For the text-containing cell, return its midpoint in [X, Y] coordinate format. 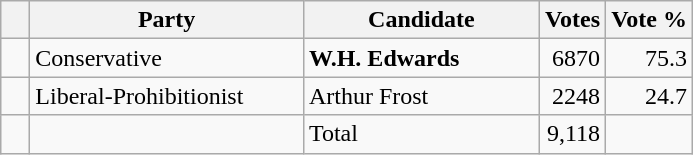
9,118 [572, 134]
Conservative [167, 58]
Vote % [650, 20]
Votes [572, 20]
W.H. Edwards [421, 58]
6870 [572, 58]
Candidate [421, 20]
Arthur Frost [421, 96]
Liberal-Prohibitionist [167, 96]
Total [421, 134]
2248 [572, 96]
75.3 [650, 58]
24.7 [650, 96]
Party [167, 20]
